Pinpoint the cell where the given text exists, returning its [x, y] midpoint coordinate. 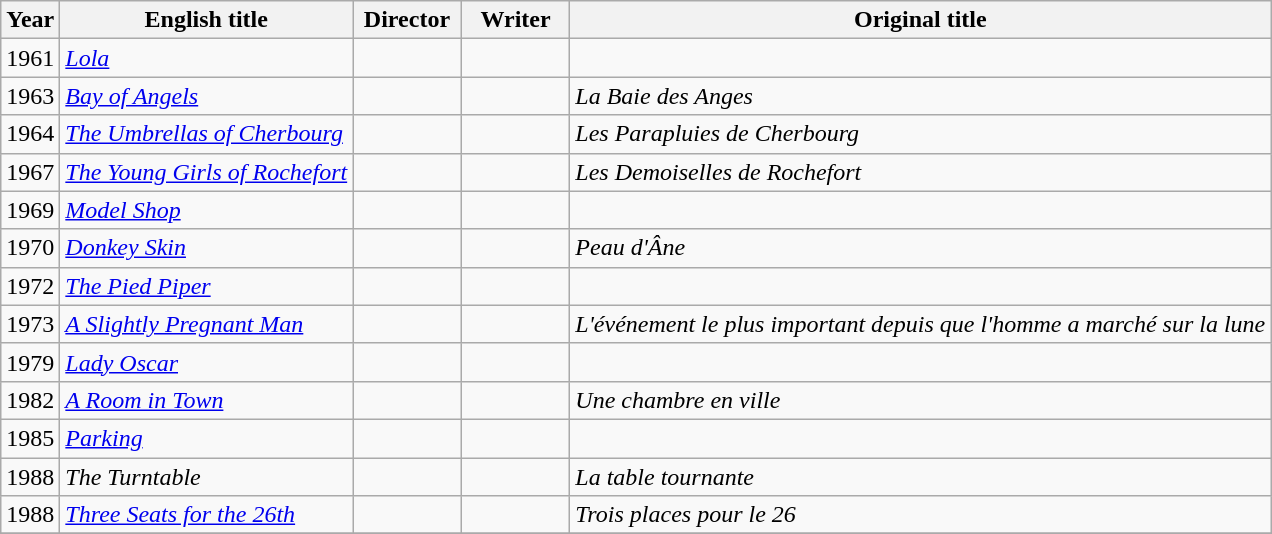
1964 [30, 134]
1967 [30, 172]
Three Seats for the 26th [206, 515]
Une chambre en ville [920, 400]
1963 [30, 96]
English title [206, 20]
Year [30, 20]
Director [408, 20]
1972 [30, 286]
Writer [516, 20]
Original title [920, 20]
The Umbrellas of Cherbourg [206, 134]
Lola [206, 58]
Model Shop [206, 210]
The Young Girls of Rochefort [206, 172]
A Slightly Pregnant Man [206, 324]
Donkey Skin [206, 248]
Les Parapluies de Cherbourg [920, 134]
L'événement le plus important depuis que l'homme a marché sur la lune [920, 324]
Peau d'Âne [920, 248]
The Pied Piper [206, 286]
La table tournante [920, 477]
1985 [30, 438]
La Baie des Anges [920, 96]
1982 [30, 400]
Les Demoiselles de Rochefort [920, 172]
1973 [30, 324]
1970 [30, 248]
1979 [30, 362]
Parking [206, 438]
Bay of Angels [206, 96]
1961 [30, 58]
1969 [30, 210]
Lady Oscar [206, 362]
Trois places pour le 26 [920, 515]
The Turntable [206, 477]
A Room in Town [206, 400]
